Find where the given text appears and provide that cell's center as [X, Y] coordinate. 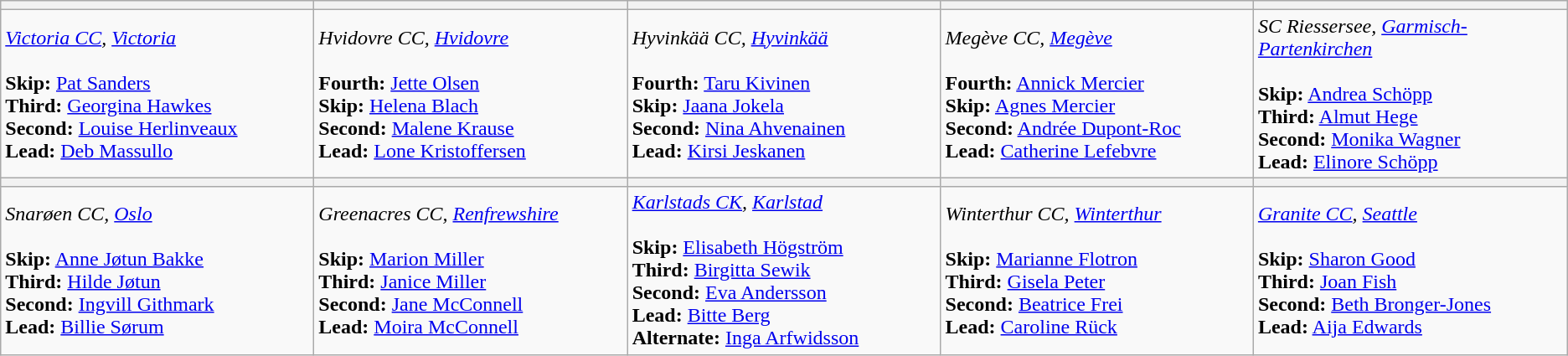
Karlstads CK, Karlstad Skip: Elisabeth Högström Third: Birgitta Sewik Second: Eva Andersson Lead: Bitte Berg Alternate: Inga Arfwidsson [784, 271]
Winterthur CC, Winterthur Skip: Marianne Flotron Third: Gisela Peter Second: Beatrice Frei Lead: Caroline Rück [1097, 271]
Victoria CC, Victoria Skip: Pat Sanders Third: Georgina Hawkes Second: Louise Herlinveaux Lead: Deb Massullo [157, 94]
Megève CC, Megève Fourth: Annick Mercier Skip: Agnes Mercier Second: Andrée Dupont-Roc Lead: Catherine Lefebvre [1097, 94]
Hvidovre CC, Hvidovre Fourth: Jette Olsen Skip: Helena Blach Second: Malene Krause Lead: Lone Kristoffersen [471, 94]
Snarøen CC, Oslo Skip: Anne Jøtun Bakke Third: Hilde Jøtun Second: Ingvill Githmark Lead: Billie Sørum [157, 271]
SC Riessersee, Garmisch-Partenkirchen Skip: Andrea Schöpp Third: Almut Hege Second: Monika Wagner Lead: Elinore Schöpp [1411, 94]
Granite CC, SeattleSkip: Sharon Good Third: Joan Fish Second: Beth Bronger-Jones Lead: Aija Edwards [1411, 271]
Hyvinkää CC, Hyvinkää Fourth: Taru Kivinen Skip: Jaana Jokela Second: Nina Ahvenainen Lead: Kirsi Jeskanen [784, 94]
Greenacres CC, Renfrewshire Skip: Marion Miller Third: Janice Miller Second: Jane McConnell Lead: Moira McConnell [471, 271]
